Return the [x, y] coordinate for the center point of the cell that contains the specified text.  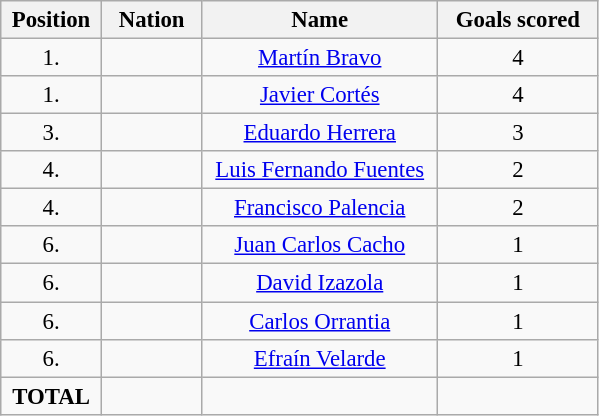
3. [52, 133]
Efraín Velarde [320, 358]
Francisco Palencia [320, 208]
Carlos Orrantia [320, 321]
Nation [152, 20]
TOTAL [52, 396]
Martín Bravo [320, 58]
Juan Carlos Cacho [320, 245]
Name [320, 20]
David Izazola [320, 283]
Eduardo Herrera [320, 133]
Position [52, 20]
Goals scored [518, 20]
Javier Cortés [320, 95]
Luis Fernando Fuentes [320, 170]
3 [518, 133]
